Search for the cell housing the specified text and yield its [x, y] center coordinate. 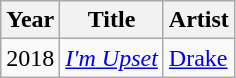
Year [30, 20]
Title [112, 20]
I'm Upset [112, 58]
2018 [30, 58]
Drake [198, 58]
Artist [198, 20]
